Search for the cell housing the specified text and yield its [x, y] center coordinate. 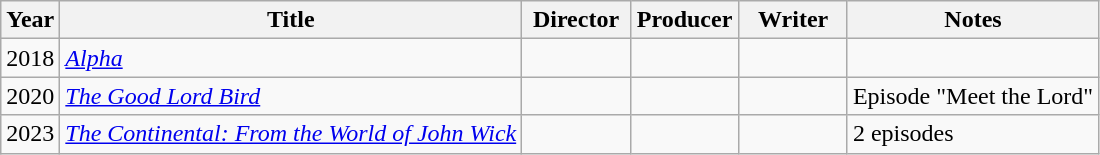
Year [30, 20]
2020 [30, 96]
Director [576, 20]
Title [291, 20]
2023 [30, 134]
The Good Lord Bird [291, 96]
Episode "Meet the Lord" [972, 96]
The Continental: From the World of John Wick [291, 134]
Writer [794, 20]
2 episodes [972, 134]
Producer [684, 20]
2018 [30, 58]
Notes [972, 20]
Alpha [291, 58]
